Provide the [x, y] coordinate of the cell's center where the given text is located.  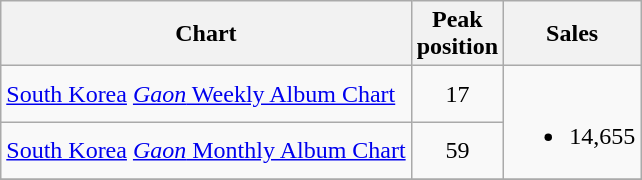
Peakposition [457, 34]
59 [457, 150]
South Korea Gaon Weekly Album Chart [206, 94]
South Korea Gaon Monthly Album Chart [206, 150]
Sales [572, 34]
14,655 [572, 122]
17 [457, 94]
Chart [206, 34]
